Identify which cell holds the provided text, then report its (X, Y) central coordinate. 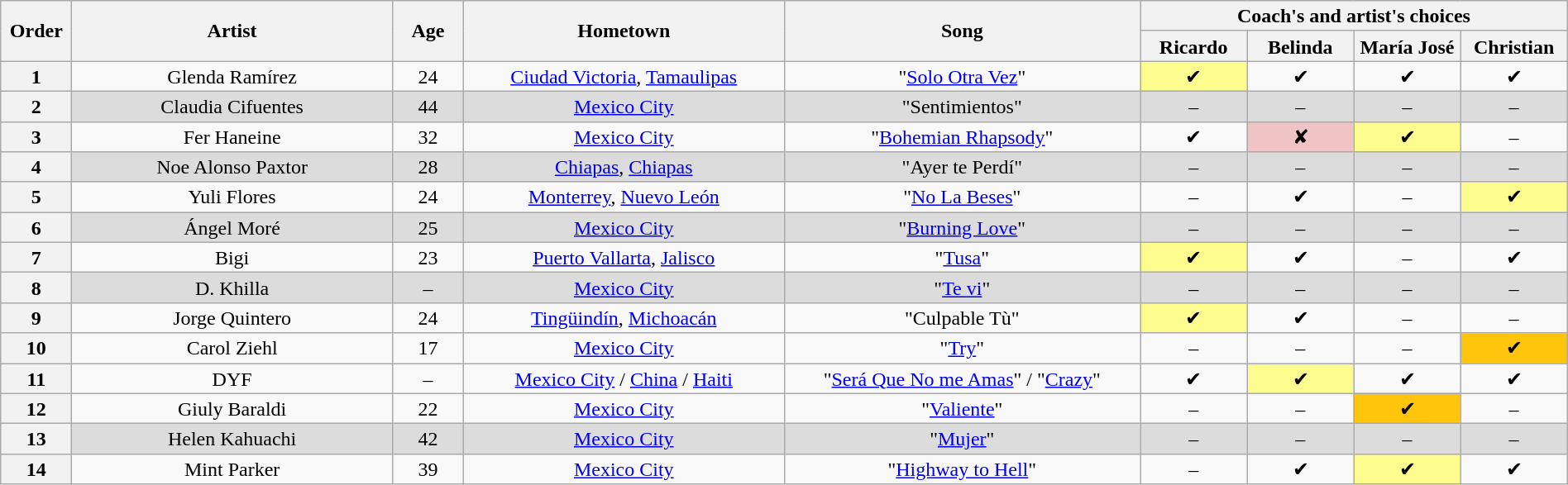
22 (428, 408)
42 (428, 440)
"Será Que No me Amas" / "Crazy" (963, 378)
Artist (232, 31)
8 (36, 288)
D. Khilla (232, 288)
✘ (1300, 137)
Puerto Vallarta, Jalisco (624, 258)
DYF (232, 378)
"Highway to Hell" (963, 469)
5 (36, 197)
Mint Parker (232, 469)
3 (36, 137)
9 (36, 317)
"Try" (963, 349)
Mexico City / China / Haiti (624, 378)
Jorge Quintero (232, 317)
"Tusa" (963, 258)
11 (36, 378)
Noe Alonso Paxtor (232, 167)
Yuli Flores (232, 197)
"Burning Love" (963, 228)
17 (428, 349)
Age (428, 31)
"Valiente" (963, 408)
10 (36, 349)
14 (36, 469)
Hometown (624, 31)
"No La Beses" (963, 197)
1 (36, 76)
44 (428, 106)
4 (36, 167)
"Sentimientos" (963, 106)
Monterrey, Nuevo León (624, 197)
Christian (1513, 46)
Bigi (232, 258)
Fer Haneine (232, 137)
Ricardo (1194, 46)
7 (36, 258)
Ciudad Victoria, Tamaulipas (624, 76)
23 (428, 258)
"Mujer" (963, 440)
Tingüindín, Michoacán (624, 317)
María José (1408, 46)
Order (36, 31)
12 (36, 408)
Carol Ziehl (232, 349)
Claudia Cifuentes (232, 106)
6 (36, 228)
Glenda Ramírez (232, 76)
Belinda (1300, 46)
39 (428, 469)
"Solo Otra Vez" (963, 76)
Song (963, 31)
Giuly Baraldi (232, 408)
25 (428, 228)
Ángel Moré (232, 228)
"Culpable Tù" (963, 317)
13 (36, 440)
28 (428, 167)
"Bohemian Rhapsody" (963, 137)
Chiapas, Chiapas (624, 167)
Helen Kahuachi (232, 440)
"Te vi" (963, 288)
"Ayer te Perdí" (963, 167)
Coach's and artist's choices (1355, 17)
32 (428, 137)
2 (36, 106)
